From the cell containing the given text, extract its center point as [x, y] coordinate. 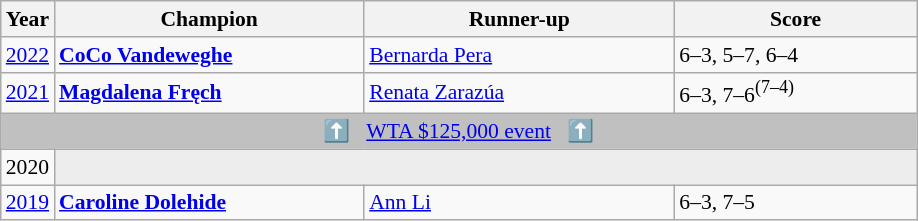
6–3, 7–5 [796, 203]
Champion [209, 19]
2022 [28, 55]
6–3, 5–7, 6–4 [796, 55]
Score [796, 19]
Magdalena Fręch [209, 92]
Year [28, 19]
Renata Zarazúa [519, 92]
Bernarda Pera [519, 55]
Runner-up [519, 19]
6–3, 7–6(7–4) [796, 92]
Ann Li [519, 203]
2020 [28, 167]
2019 [28, 203]
2021 [28, 92]
CoCo Vandeweghe [209, 55]
⬆️ WTA $125,000 event ⬆️ [459, 132]
Caroline Dolehide [209, 203]
